Determine the [X, Y] coordinate at the center of the cell enclosing the given text.  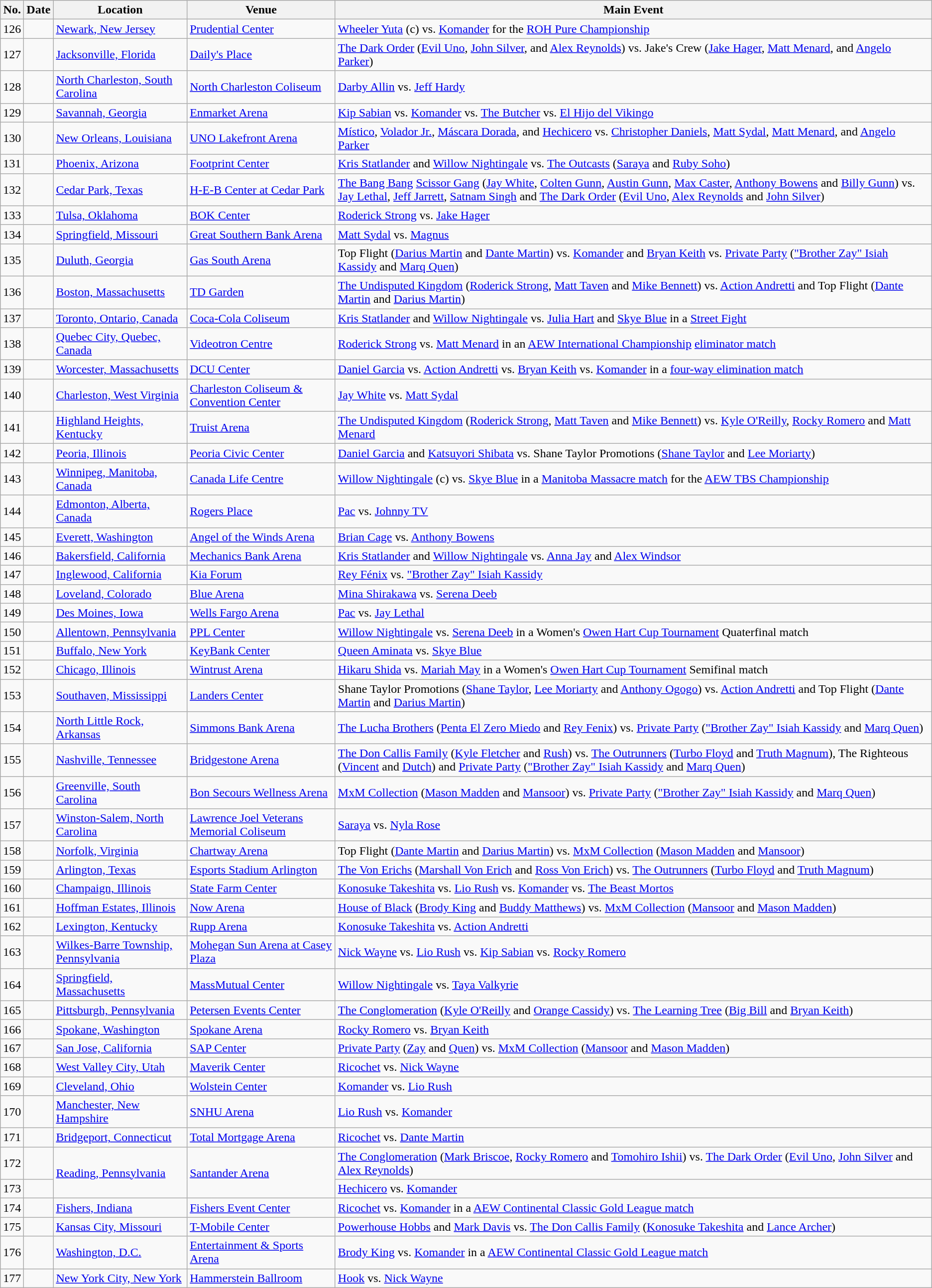
166 [12, 1029]
142 [12, 453]
Kia Forum [261, 575]
140 [12, 395]
Top Flight (Dante Martin and Darius Martin) vs. MxM Collection (Mason Madden and Mansoor) [633, 851]
133 [12, 215]
No. [12, 10]
Wolstein Center [261, 1086]
Winnipeg, Manitoba, Canada [120, 479]
165 [12, 1010]
Total Mortgage Arena [261, 1138]
Edmonton, Alberta, Canada [120, 511]
Rogers Place [261, 511]
Cedar Park, Texas [120, 189]
North Little Rock, Arkansas [120, 728]
138 [12, 344]
Wells Fargo Arena [261, 613]
Lio Rush vs. Komander [633, 1112]
153 [12, 695]
Pac vs. Johnny TV [633, 511]
164 [12, 984]
Loveland, Colorado [120, 594]
MassMutual Center [261, 984]
Hechicero vs. Komander [633, 1189]
The Conglomeration (Kyle O'Reilly and Orange Cassidy) vs. The Learning Tree (Big Bill and Bryan Keith) [633, 1010]
137 [12, 318]
Ricochet vs. Nick Wayne [633, 1067]
161 [12, 907]
Reading, Pennsylvania [120, 1172]
Willow Nightingale (c) vs. Skye Blue in a Manitoba Massacre match for the AEW TBS Championship [633, 479]
Komander vs. Lio Rush [633, 1086]
Spokane, Washington [120, 1029]
DCU Center [261, 370]
North Charleston, South Carolina [120, 87]
Savannah, Georgia [120, 113]
Bridgeport, Connecticut [120, 1138]
Konosuke Takeshita vs. Lio Rush vs. Komander vs. The Beast Mortos [633, 889]
Tulsa, Oklahoma [120, 215]
126 [12, 29]
Des Moines, Iowa [120, 613]
127 [12, 55]
North Charleston Coliseum [261, 87]
167 [12, 1048]
Washington, D.C. [120, 1252]
147 [12, 575]
Petersen Events Center [261, 1010]
Peoria, Illinois [120, 453]
135 [12, 260]
Date [39, 10]
151 [12, 650]
Matt Sydal vs. Magnus [633, 234]
Simmons Bank Arena [261, 728]
State Farm Center [261, 889]
144 [12, 511]
Maverik Center [261, 1067]
Private Party (Zay and Quen) vs. MxM Collection (Mansoor and Mason Madden) [633, 1048]
172 [12, 1163]
128 [12, 87]
Enmarket Arena [261, 113]
Shane Taylor Promotions (Shane Taylor, Lee Moriarty and Anthony Ogogo) vs. Action Andretti and Top Flight (Dante Martin and Darius Martin) [633, 695]
Inglewood, California [120, 575]
Bon Secours Wellness Arena [261, 793]
Konosuke Takeshita vs. Action Andretti [633, 926]
Duluth, Georgia [120, 260]
155 [12, 760]
Wintrust Arena [261, 669]
Saraya vs. Nyla Rose [633, 825]
Springfield, Missouri [120, 234]
Daily's Place [261, 55]
Mina Shirakawa vs. Serena Deeb [633, 594]
The Conglomeration (Mark Briscoe, Rocky Romero and Tomohiro Ishii) vs. The Dark Order (Evil Uno, John Silver and Alex Reynolds) [633, 1163]
New Orleans, Louisiana [120, 138]
Gas South Arena [261, 260]
129 [12, 113]
Spokane Arena [261, 1029]
Winston-Salem, North Carolina [120, 825]
Greenville, South Carolina [120, 793]
Rocky Romero vs. Bryan Keith [633, 1029]
Místico, Volador Jr., Máscara Dorada, and Hechicero vs. Christopher Daniels, Matt Sydal, Matt Menard, and Angelo Parker [633, 138]
174 [12, 1208]
139 [12, 370]
145 [12, 537]
154 [12, 728]
Queen Aminata vs. Skye Blue [633, 650]
Angel of the Winds Arena [261, 537]
Ricochet vs. Dante Martin [633, 1138]
Hook vs. Nick Wayne [633, 1278]
Hikaru Shida vs. Mariah May in a Women's Owen Hart Cup Tournament Semifinal match [633, 669]
Allentown, Pennsylvania [120, 632]
Highland Heights, Kentucky [120, 427]
San Jose, California [120, 1048]
Brian Cage vs. Anthony Bowens [633, 537]
Esports Stadium Arlington [261, 870]
Venue [261, 10]
160 [12, 889]
Buffalo, New York [120, 650]
150 [12, 632]
Cleveland, Ohio [120, 1086]
175 [12, 1227]
Kansas City, Missouri [120, 1227]
Bridgestone Arena [261, 760]
MxM Collection (Mason Madden and Mansoor) vs. Private Party ("Brother Zay" Isiah Kassidy and Marq Quen) [633, 793]
141 [12, 427]
Mechanics Bank Arena [261, 556]
Main Event [633, 10]
Blue Arena [261, 594]
Peoria Civic Center [261, 453]
149 [12, 613]
BOK Center [261, 215]
Roderick Strong vs. Jake Hager [633, 215]
Willow Nightingale vs. Serena Deeb in a Women's Owen Hart Cup Tournament Quaterfinal match [633, 632]
130 [12, 138]
Coca-Cola Coliseum [261, 318]
Santander Arena [261, 1172]
House of Black (Brody King and Buddy Matthews) vs. MxM Collection (Mansoor and Mason Madden) [633, 907]
169 [12, 1086]
New York City, New York [120, 1278]
Darby Allin vs. Jeff Hardy [633, 87]
Entertainment & Sports Arena [261, 1252]
136 [12, 292]
157 [12, 825]
Landers Center [261, 695]
Charleston, West Virginia [120, 395]
Rey Fénix vs. "Brother Zay" Isiah Kassidy [633, 575]
Great Southern Bank Arena [261, 234]
152 [12, 669]
131 [12, 164]
Kris Statlander and Willow Nightingale vs. The Outcasts (Saraya and Ruby Soho) [633, 164]
Footprint Center [261, 164]
170 [12, 1112]
Wilkes-Barre Township, Pennsylvania [120, 952]
Jay White vs. Matt Sydal [633, 395]
Springfield, Massachusetts [120, 984]
Truist Arena [261, 427]
162 [12, 926]
168 [12, 1067]
Kris Statlander and Willow Nightingale vs. Julia Hart and Skye Blue in a Street Fight [633, 318]
Mohegan Sun Arena at Casey Plaza [261, 952]
SAP Center [261, 1048]
Now Arena [261, 907]
Powerhouse Hobbs and Mark Davis vs. The Don Callis Family (Konosuke Takeshita and Lance Archer) [633, 1227]
Phoenix, Arizona [120, 164]
Champaign, Illinois [120, 889]
Lexington, Kentucky [120, 926]
132 [12, 189]
143 [12, 479]
Charleston Coliseum & Convention Center [261, 395]
Everett, Washington [120, 537]
Pac vs. Jay Lethal [633, 613]
Top Flight (Darius Martin and Dante Martin) vs. Komander and Bryan Keith vs. Private Party ("Brother Zay" Isiah Kassidy and Marq Quen) [633, 260]
Chartway Arena [261, 851]
SNHU Arena [261, 1112]
UNO Lakefront Arena [261, 138]
KeyBank Center [261, 650]
Ricochet vs. Komander in a AEW Continental Classic Gold League match [633, 1208]
The Von Erichs (Marshall Von Erich and Ross Von Erich) vs. The Outrunners (Turbo Floyd and Truth Magnum) [633, 870]
177 [12, 1278]
Canada Life Centre [261, 479]
Wheeler Yuta (c) vs. Komander for the ROH Pure Championship [633, 29]
Worcester, Massachusetts [120, 370]
Kip Sabian vs. Komander vs. The Butcher vs. El Hijo del Vikingo [633, 113]
Kris Statlander and Willow Nightingale vs. Anna Jay and Alex Windsor [633, 556]
T-Mobile Center [261, 1227]
Location [120, 10]
The Dark Order (Evil Uno, John Silver, and Alex Reynolds) vs. Jake's Crew (Jake Hager, Matt Menard, and Angelo Parker) [633, 55]
Willow Nightingale vs. Taya Valkyrie [633, 984]
156 [12, 793]
134 [12, 234]
Nick Wayne vs. Lio Rush vs. Kip Sabian vs. Rocky Romero [633, 952]
TD Garden [261, 292]
Newark, New Jersey [120, 29]
Daniel Garcia and Katsuyori Shibata vs. Shane Taylor Promotions (Shane Taylor and Lee Moriarty) [633, 453]
Hoffman Estates, Illinois [120, 907]
171 [12, 1138]
Fishers Event Center [261, 1208]
The Undisputed Kingdom (Roderick Strong, Matt Taven and Mike Bennett) vs. Action Andretti and Top Flight (Dante Martin and Darius Martin) [633, 292]
PPL Center [261, 632]
173 [12, 1189]
Lawrence Joel Veterans Memorial Coliseum [261, 825]
Rupp Arena [261, 926]
146 [12, 556]
176 [12, 1252]
Bakersfield, California [120, 556]
158 [12, 851]
Prudential Center [261, 29]
Norfolk, Virginia [120, 851]
The Undisputed Kingdom (Roderick Strong, Matt Taven and Mike Bennett) vs. Kyle O'Reilly, Rocky Romero and Matt Menard [633, 427]
159 [12, 870]
Videotron Centre [261, 344]
Jacksonville, Florida [120, 55]
Toronto, Ontario, Canada [120, 318]
Nashville, Tennessee [120, 760]
Pittsburgh, Pennsylvania [120, 1010]
163 [12, 952]
Arlington, Texas [120, 870]
West Valley City, Utah [120, 1067]
Chicago, Illinois [120, 669]
H-E-B Center at Cedar Park [261, 189]
Daniel Garcia vs. Action Andretti vs. Bryan Keith vs. Komander in a four-way elimination match [633, 370]
148 [12, 594]
Manchester, New Hampshire [120, 1112]
Southaven, Mississippi [120, 695]
The Lucha Brothers (Penta El Zero Miedo and Rey Fenix) vs. Private Party ("Brother Zay" Isiah Kassidy and Marq Quen) [633, 728]
Fishers, Indiana [120, 1208]
Brody King vs. Komander in a AEW Continental Classic Gold League match [633, 1252]
Boston, Massachusetts [120, 292]
Quebec City, Quebec, Canada [120, 344]
Hammerstein Ballroom [261, 1278]
Roderick Strong vs. Matt Menard in an AEW International Championship eliminator match [633, 344]
